Detect which cell encompasses the target text, then output its [X, Y] center coordinate. 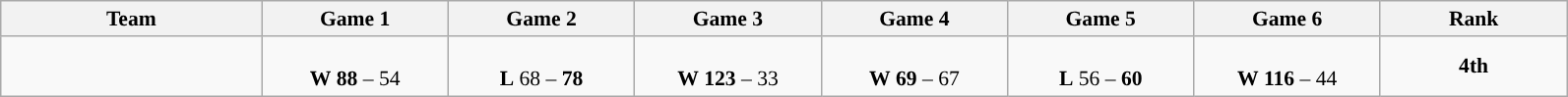
Game 1 [354, 19]
L 56 – 60 [1100, 67]
Team [132, 19]
Game 6 [1287, 19]
Game 4 [913, 19]
W 116 – 44 [1287, 67]
Rank [1474, 19]
4th [1474, 67]
L 68 – 78 [541, 67]
Game 3 [728, 19]
Game 5 [1100, 19]
W 69 – 67 [913, 67]
Game 2 [541, 19]
W 88 – 54 [354, 67]
W 123 – 33 [728, 67]
